For the text-containing cell, return its midpoint in [X, Y] coordinate format. 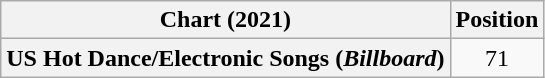
Position [497, 20]
US Hot Dance/Electronic Songs (Billboard) [226, 58]
Chart (2021) [226, 20]
71 [497, 58]
